Extract the (X, Y) coordinate from the center of the cell holding the provided text.  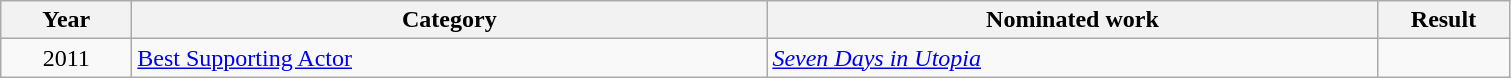
Best Supporting Actor (450, 58)
Category (450, 20)
Year (66, 20)
Nominated work (1072, 20)
Seven Days in Utopia (1072, 58)
Result (1444, 20)
2011 (66, 58)
